Capture the cell that displays the provided text and extract its (X, Y) central coordinate. 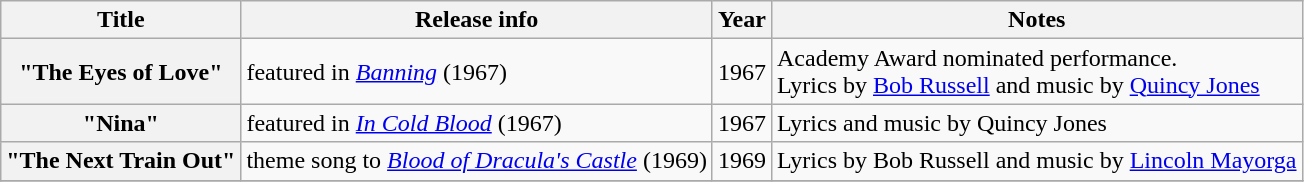
1969 (742, 161)
"Nina" (121, 123)
"The Eyes of Love" (121, 72)
featured in Banning (1967) (476, 72)
Title (121, 20)
Release info (476, 20)
Year (742, 20)
Academy Award nominated performance.Lyrics by Bob Russell and music by Quincy Jones (1036, 72)
theme song to Blood of Dracula's Castle (1969) (476, 161)
Lyrics by Bob Russell and music by Lincoln Mayorga (1036, 161)
featured in In Cold Blood (1967) (476, 123)
Lyrics and music by Quincy Jones (1036, 123)
Notes (1036, 20)
"The Next Train Out" (121, 161)
